Return (X, Y) of the center of cell containing provided text 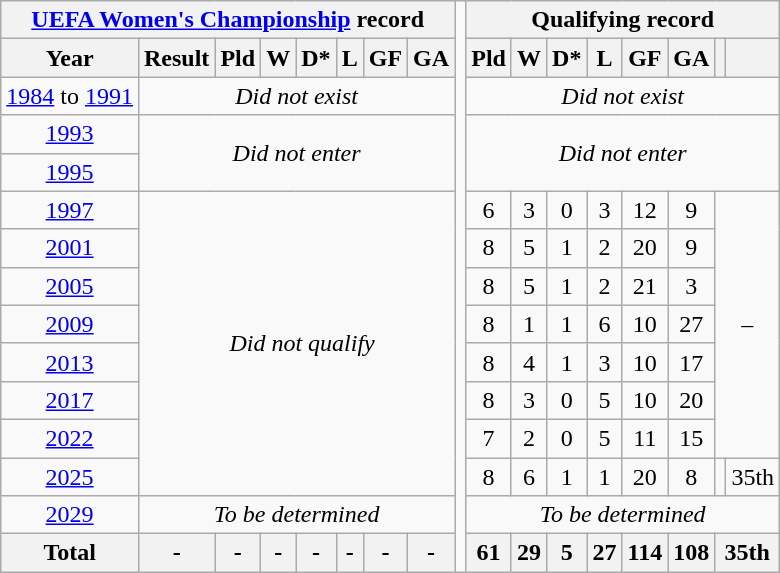
Year (70, 58)
1993 (70, 134)
2009 (70, 324)
Did not qualify (302, 343)
2001 (70, 248)
7 (489, 438)
Total (70, 553)
– (748, 324)
2013 (70, 362)
2017 (70, 400)
11 (645, 438)
UEFA Women's Championship record (228, 20)
4 (528, 362)
17 (692, 362)
2022 (70, 438)
Result (176, 58)
114 (645, 553)
1997 (70, 210)
2029 (70, 515)
1984 to 1991 (70, 96)
61 (489, 553)
108 (692, 553)
Qualifying record (623, 20)
15 (692, 438)
2005 (70, 286)
2025 (70, 477)
29 (528, 553)
21 (645, 286)
1995 (70, 172)
12 (645, 210)
